Determine the (X, Y) coordinate at the center of the cell enclosing the given text.  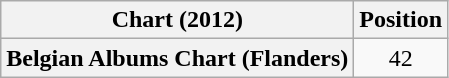
Chart (2012) (178, 20)
Belgian Albums Chart (Flanders) (178, 58)
Position (401, 20)
42 (401, 58)
